Search for the cell housing the specified text and yield its [X, Y] center coordinate. 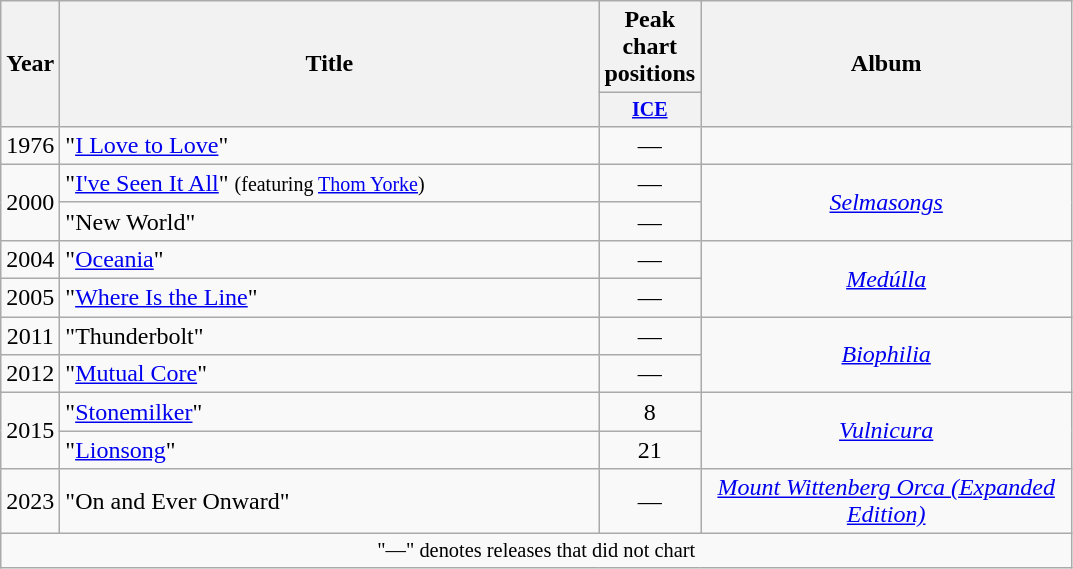
2005 [30, 298]
ICE [650, 110]
"I Love to Love" [330, 145]
"Oceania" [330, 259]
2023 [30, 502]
21 [650, 450]
2015 [30, 431]
"—" denotes releases that did not chart [536, 551]
Album [886, 64]
2004 [30, 259]
Year [30, 64]
Biophilia [886, 355]
"I've Seen It All" (featuring Thom Yorke) [330, 183]
8 [650, 412]
"On and Ever Onward" [330, 502]
2012 [30, 374]
Mount Wittenberg Orca (Expanded Edition) [886, 502]
"Mutual Core" [330, 374]
"New World" [330, 221]
Medúlla [886, 278]
Peak chart positions [650, 47]
"Where Is the Line" [330, 298]
2000 [30, 202]
1976 [30, 145]
"Lionsong" [330, 450]
"Thunderbolt" [330, 336]
"Stonemilker" [330, 412]
Vulnicura [886, 431]
2011 [30, 336]
Title [330, 64]
Selmasongs [886, 202]
